Determine the (x, y) coordinate at the center of the cell enclosing the given text.  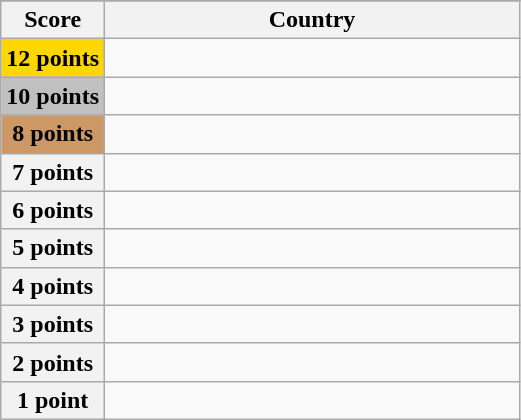
8 points (53, 134)
5 points (53, 248)
10 points (53, 96)
4 points (53, 286)
12 points (53, 58)
2 points (53, 362)
6 points (53, 210)
3 points (53, 324)
Score (53, 20)
Country (312, 20)
1 point (53, 400)
7 points (53, 172)
